For the text-containing cell, return its midpoint in [X, Y] coordinate format. 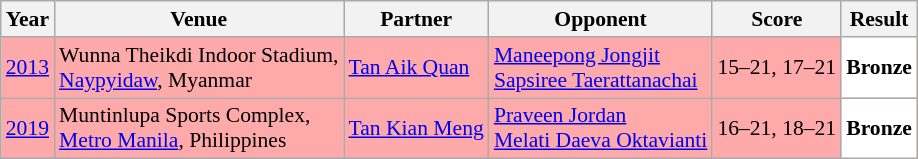
Opponent [601, 19]
Praveen Jordan Melati Daeva Oktavianti [601, 128]
15–21, 17–21 [776, 68]
2019 [28, 128]
Tan Aik Quan [416, 68]
2013 [28, 68]
16–21, 18–21 [776, 128]
Tan Kian Meng [416, 128]
Muntinlupa Sports Complex,Metro Manila, Philippines [198, 128]
Partner [416, 19]
Venue [198, 19]
Year [28, 19]
Result [879, 19]
Maneepong Jongjit Sapsiree Taerattanachai [601, 68]
Score [776, 19]
Wunna Theikdi Indoor Stadium,Naypyidaw, Myanmar [198, 68]
